Output the [X, Y] coordinate of the center of the cell containing the given text.  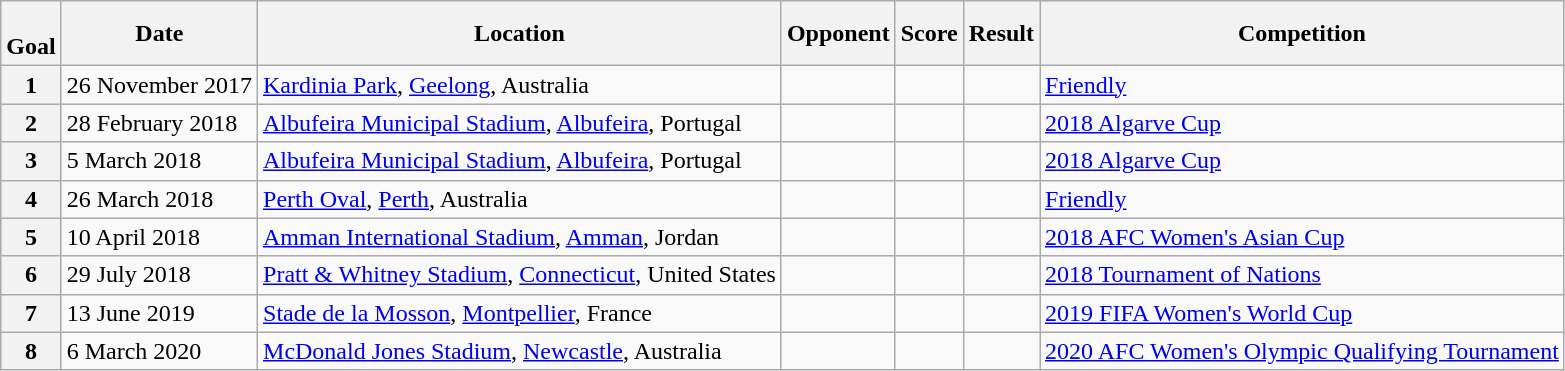
4 [31, 199]
6 March 2020 [159, 351]
2020 AFC Women's Olympic Qualifying Tournament [1302, 351]
Competition [1302, 34]
13 June 2019 [159, 313]
5 [31, 237]
Result [1001, 34]
6 [31, 275]
Perth Oval, Perth, Australia [520, 199]
28 February 2018 [159, 123]
2019 FIFA Women's World Cup [1302, 313]
Amman International Stadium, Amman, Jordan [520, 237]
Goal [31, 34]
Date [159, 34]
Score [929, 34]
Stade de la Mosson, Montpellier, France [520, 313]
10 April 2018 [159, 237]
Location [520, 34]
7 [31, 313]
McDonald Jones Stadium, Newcastle, Australia [520, 351]
26 March 2018 [159, 199]
1 [31, 85]
2018 AFC Women's Asian Cup [1302, 237]
29 July 2018 [159, 275]
2018 Tournament of Nations [1302, 275]
2 [31, 123]
8 [31, 351]
26 November 2017 [159, 85]
3 [31, 161]
Kardinia Park, Geelong, Australia [520, 85]
Opponent [838, 34]
5 March 2018 [159, 161]
Pratt & Whitney Stadium, Connecticut, United States [520, 275]
